Capture the cell that displays the provided text and extract its [X, Y] central coordinate. 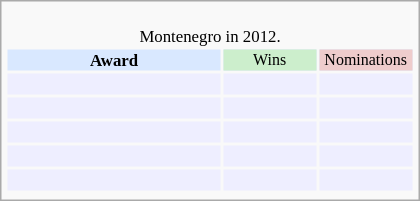
Wins [270, 60]
Montenegro in 2012. [210, 28]
Award [114, 60]
Nominations [366, 60]
